From the cell containing the given text, extract its center point as (X, Y) coordinate. 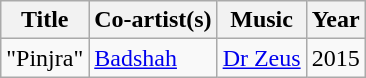
2015 (336, 58)
Title (45, 20)
"Pinjra" (45, 58)
Dr Zeus (262, 58)
Music (262, 20)
Badshah (153, 58)
Year (336, 20)
Co-artist(s) (153, 20)
